Detect which cell encompasses the target text, then output its [X, Y] center coordinate. 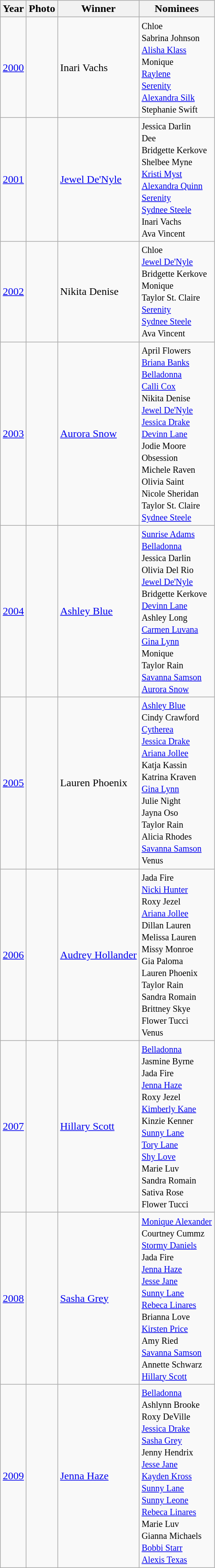
2008 [13, 1298]
Aurora Snow [99, 433]
Sasha Grey [99, 1298]
2000 [13, 67]
2006 [13, 954]
ChloeSabrina JohnsonAlisha KlassMoniqueRayleneSerenityAlexandra SilkStephanie Swift [177, 67]
Photo [42, 9]
Nominees [177, 9]
2005 [13, 783]
Winner [99, 9]
2003 [13, 433]
2007 [13, 1127]
Audrey Hollander [99, 954]
Hillary Scott [99, 1127]
2002 [13, 291]
Jessica DarlinDeeBridgette KerkoveShelbee MyneKristi MystAlexandra QuinnSerenitySydnee SteeleInari VachsAva Vincent [177, 179]
2001 [13, 179]
Year [13, 9]
Jewel De'Nyle [99, 179]
Jenna Haze [99, 1476]
Nikita Denise [99, 291]
ChloeJewel De'NyleBridgette KerkoveMoniqueTaylor St. ClaireSerenitySydnee SteeleAva Vincent [177, 291]
2004 [13, 611]
Lauren Phoenix [99, 783]
2009 [13, 1476]
Inari Vachs [99, 67]
Ashley Blue [99, 611]
